Output the (x, y) coordinate of the center of the cell containing the given text.  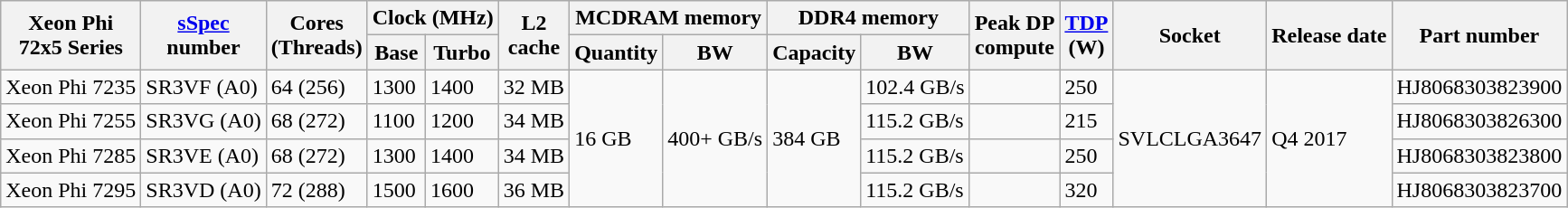
L2cache (534, 35)
Xeon Phi 7295 (71, 190)
Q4 2017 (1329, 138)
Xeon Phi72x5 Series (71, 35)
Base (396, 52)
Part number (1479, 35)
TDP(W) (1087, 35)
Xeon Phi 7285 (71, 156)
DDR4 memory (868, 18)
1100 (396, 121)
16 GB (617, 138)
sSpecnumber (203, 35)
SVLCLGA3647 (1190, 138)
SR3VF (A0) (203, 87)
320 (1087, 190)
Xeon Phi 7255 (71, 121)
32 MB (534, 87)
HJ8068303826300 (1479, 121)
400+ GB/s (715, 138)
102.4 GB/s (915, 87)
Release date (1329, 35)
HJ8068303823700 (1479, 190)
Socket (1190, 35)
Quantity (617, 52)
Turbo (461, 52)
Xeon Phi 7235 (71, 87)
Cores(Threads) (316, 35)
215 (1087, 121)
HJ8068303823800 (1479, 156)
1600 (461, 190)
HJ8068303823900 (1479, 87)
72 (288) (316, 190)
SR3VG (A0) (203, 121)
1200 (461, 121)
Peak DPcompute (1015, 35)
SR3VE (A0) (203, 156)
SR3VD (A0) (203, 190)
Clock (MHz) (432, 18)
Capacity (814, 52)
384 GB (814, 138)
1500 (396, 190)
36 MB (534, 190)
64 (256) (316, 87)
MCDRAM memory (669, 18)
